Provide the (x, y) coordinate of the cell's center where the given text is located.  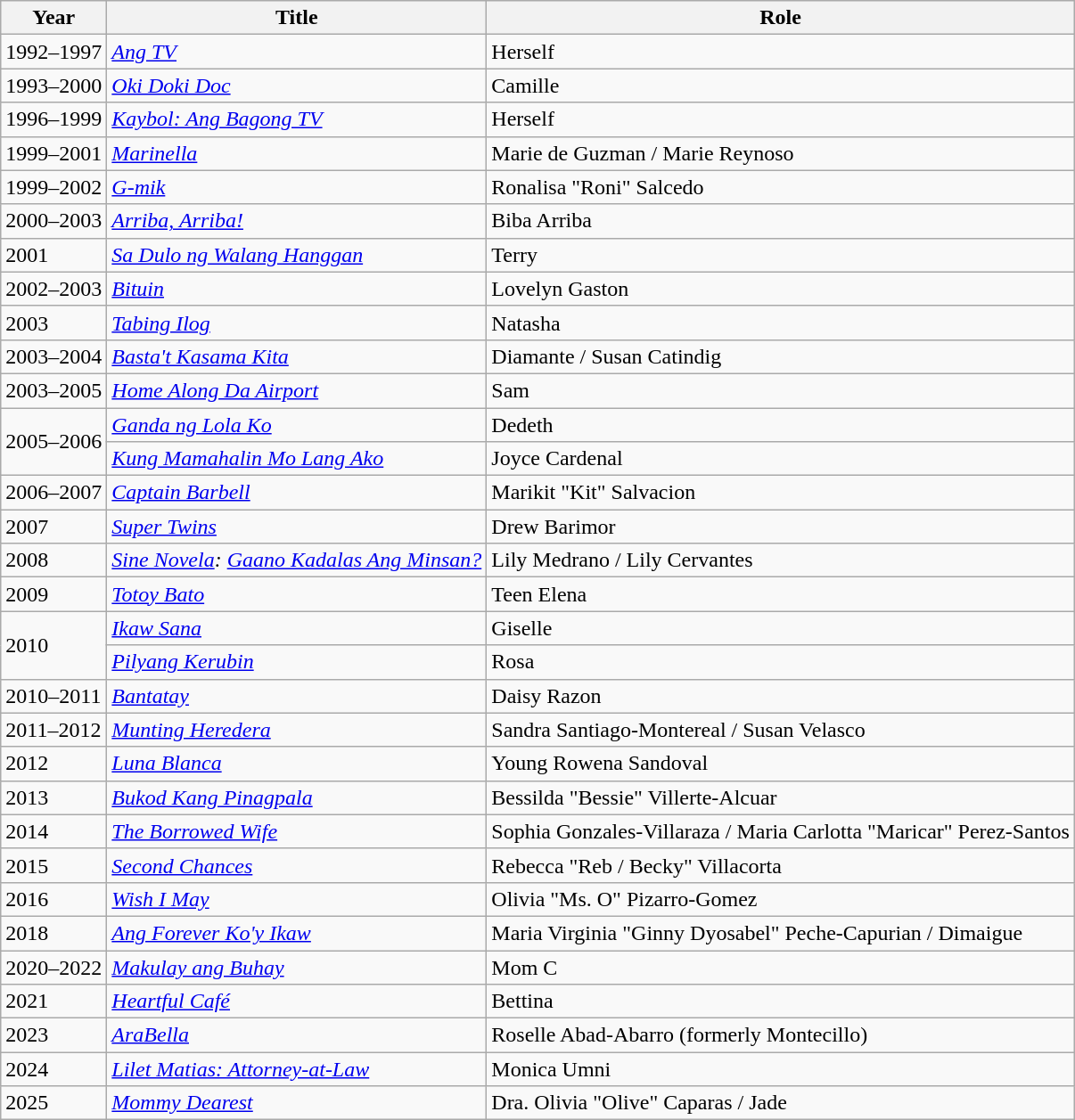
Tabing Ilog (297, 323)
Sophia Gonzales-Villaraza / Maria Carlotta "Maricar" Perez-Santos (781, 831)
Diamante / Susan Catindig (781, 356)
Wish I May (297, 899)
Basta't Kasama Kita (297, 356)
1992–1997 (53, 52)
2013 (53, 797)
Drew Barimor (781, 527)
2015 (53, 865)
Joyce Cardenal (781, 459)
Bessilda "Bessie" Villerte-Alcuar (781, 797)
Giselle (781, 628)
Ganda ng Lola Ko (297, 425)
Oki Doki Doc (297, 86)
Role (781, 18)
Arriba, Arriba! (297, 221)
2006–2007 (53, 493)
Sandra Santiago-Montereal / Susan Velasco (781, 730)
Camille (781, 86)
2010 (53, 645)
Dedeth (781, 425)
2025 (53, 1103)
2014 (53, 831)
1999–2001 (53, 153)
Marinella (297, 153)
Teen Elena (781, 594)
Munting Heredera (297, 730)
Daisy Razon (781, 696)
Lilet Matias: Attorney-at-Law (297, 1069)
1993–2000 (53, 86)
Rebecca "Reb / Becky" Villacorta (781, 865)
2012 (53, 764)
Olivia "Ms. O" Pizarro-Gomez (781, 899)
1999–2002 (53, 187)
Bettina (781, 1001)
Heartful Café (297, 1001)
Totoy Bato (297, 594)
Natasha (781, 323)
2018 (53, 933)
Sine Novela: Gaano Kadalas Ang Minsan? (297, 560)
2000–2003 (53, 221)
Marikit "Kit" Salvacion (781, 493)
Marie de Guzman / Marie Reynoso (781, 153)
Makulay ang Buhay (297, 967)
Bituin (297, 289)
Pilyang Kerubin (297, 662)
Super Twins (297, 527)
Dra. Olivia "Olive" Caparas / Jade (781, 1103)
2011–2012 (53, 730)
Bantatay (297, 696)
2016 (53, 899)
Kung Mamahalin Mo Lang Ako (297, 459)
Sam (781, 390)
G-mik (297, 187)
Second Chances (297, 865)
Monica Umni (781, 1069)
Lovelyn Gaston (781, 289)
Maria Virginia "Ginny Dyosabel" Peche-Capurian / Dimaigue (781, 933)
Ang Forever Ko'y Ikaw (297, 933)
Sa Dulo ng Walang Hanggan (297, 255)
Bukod Kang Pinagpala (297, 797)
2001 (53, 255)
AraBella (297, 1035)
Lily Medrano / Lily Cervantes (781, 560)
The Borrowed Wife (297, 831)
2009 (53, 594)
Captain Barbell (297, 493)
Rosa (781, 662)
2024 (53, 1069)
2003–2005 (53, 390)
1996–1999 (53, 119)
2003–2004 (53, 356)
2002–2003 (53, 289)
Ang TV (297, 52)
Roselle Abad-Abarro (formerly Montecillo) (781, 1035)
Terry (781, 255)
2007 (53, 527)
Kaybol: Ang Bagong TV (297, 119)
2023 (53, 1035)
Title (297, 18)
2020–2022 (53, 967)
2003 (53, 323)
2010–2011 (53, 696)
2008 (53, 560)
Ikaw Sana (297, 628)
2005–2006 (53, 442)
Young Rowena Sandoval (781, 764)
Biba Arriba (781, 221)
Luna Blanca (297, 764)
Mom C (781, 967)
Mommy Dearest (297, 1103)
Year (53, 18)
Ronalisa "Roni" Salcedo (781, 187)
Home Along Da Airport (297, 390)
2021 (53, 1001)
